Scan for the cell matching the given text and deliver its (X, Y) coordinate at center. 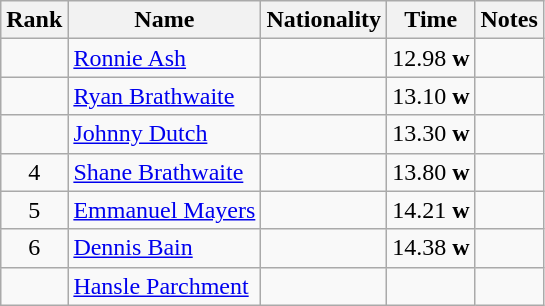
4 (34, 172)
13.10 w (431, 96)
Notes (509, 20)
13.80 w (431, 172)
Ryan Brathwaite (164, 96)
Emmanuel Mayers (164, 210)
14.21 w (431, 210)
Ronnie Ash (164, 58)
Name (164, 20)
Nationality (324, 20)
Johnny Dutch (164, 134)
Rank (34, 20)
6 (34, 248)
12.98 w (431, 58)
13.30 w (431, 134)
Shane Brathwaite (164, 172)
5 (34, 210)
Time (431, 20)
14.38 w (431, 248)
Hansle Parchment (164, 286)
Dennis Bain (164, 248)
